Extract the (x, y) coordinate from the center of the cell holding the provided text.  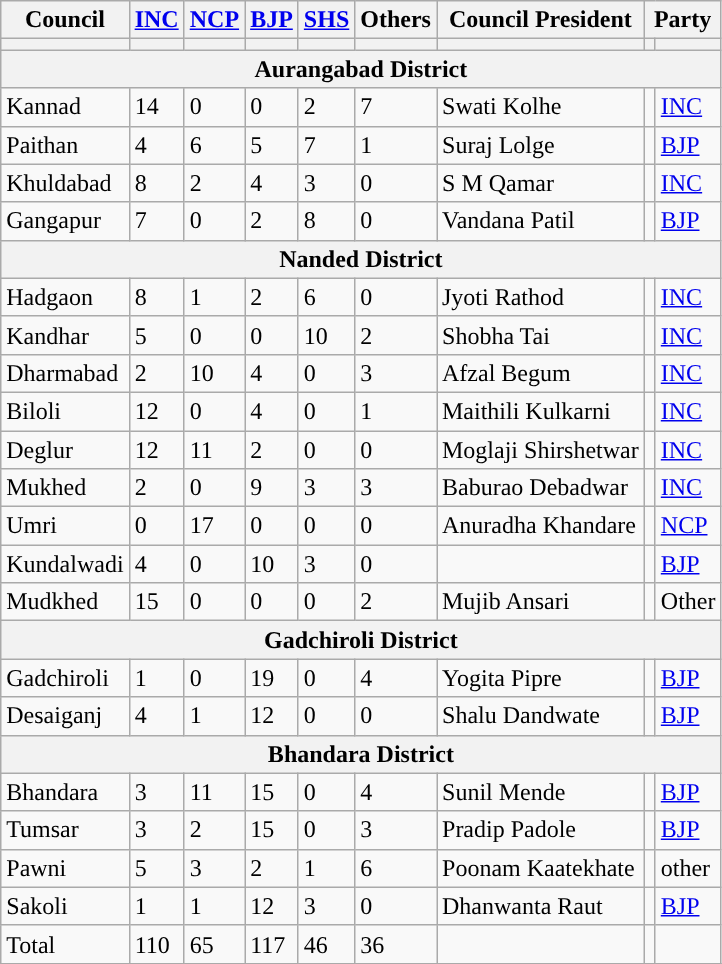
Yogita Pipre (540, 678)
Gadchiroli District (361, 640)
Others (396, 20)
Khuldabad (65, 183)
Anuradha Khandare (540, 526)
Umri (65, 526)
65 (214, 944)
Kannad (65, 107)
Pradip Padole (540, 830)
Council President (540, 20)
Maithili Kulkarni (540, 411)
Party (682, 20)
Pawni (65, 868)
110 (156, 944)
Deglur (65, 449)
SHS (326, 20)
Gangapur (65, 221)
Aurangabad District (361, 69)
Gadchiroli (65, 678)
Kandhar (65, 335)
Sunil Mende (540, 792)
117 (272, 944)
Other (688, 602)
Shobha Tai (540, 335)
9 (272, 488)
Bhandara (65, 792)
Dhanwanta Raut (540, 906)
Poonam Kaatekhate (540, 868)
Paithan (65, 145)
19 (272, 678)
Jyoti Rathod (540, 297)
Moglaji Shirshetwar (540, 449)
17 (214, 526)
Mujib Ansari (540, 602)
Dharmabad (65, 373)
Kundalwadi (65, 564)
14 (156, 107)
Vandana Patil (540, 221)
36 (396, 944)
Desaiganj (65, 716)
Baburao Debadwar (540, 488)
46 (326, 944)
Council (65, 20)
Total (65, 944)
Suraj Lolge (540, 145)
Biloli (65, 411)
Swati Kolhe (540, 107)
Sakoli (65, 906)
Nanded District (361, 259)
other (688, 868)
Bhandara District (361, 754)
Mukhed (65, 488)
Hadgaon (65, 297)
Afzal Begum (540, 373)
Tumsar (65, 830)
Mudkhed (65, 602)
Shalu Dandwate (540, 716)
S M Qamar (540, 183)
